Return (x, y) of the center of cell containing provided text 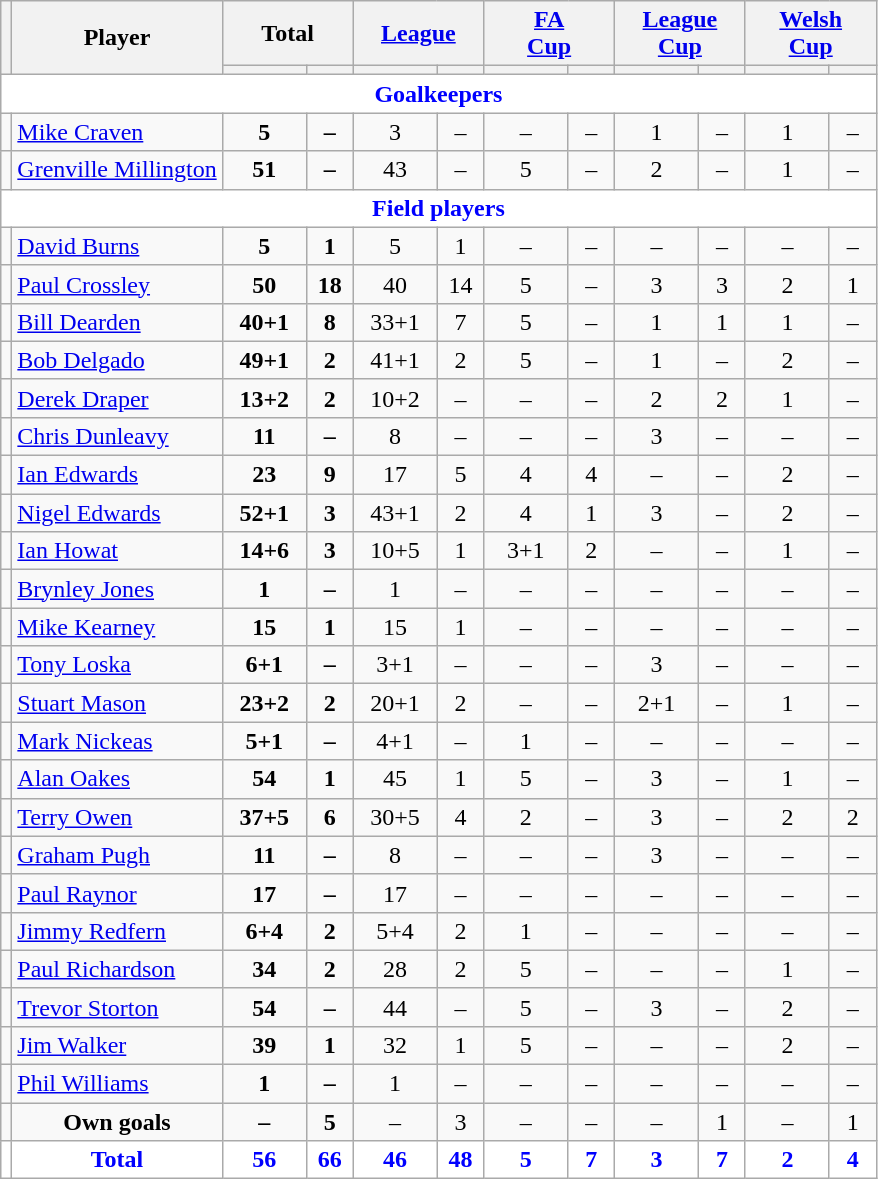
5+4 (395, 931)
46 (395, 1160)
40+1 (264, 322)
Ian Edwards (117, 475)
43 (395, 170)
Jim Walker (117, 1046)
Goalkeepers (438, 94)
Paul Crossley (117, 284)
Ian Howat (117, 551)
49+1 (264, 360)
Bill Dearden (117, 322)
34 (264, 969)
52+1 (264, 513)
Terry Owen (117, 817)
Mark Nickeas (117, 741)
6 (330, 817)
40 (395, 284)
66 (330, 1160)
Jimmy Redfern (117, 931)
18 (330, 284)
44 (395, 1007)
League (418, 34)
Paul Raynor (117, 893)
5+1 (264, 741)
Chris Dunleavy (117, 437)
Stuart Mason (117, 703)
14 (460, 284)
Player (117, 38)
David Burns (117, 246)
Phil Williams (117, 1084)
28 (395, 969)
2+1 (657, 703)
Mike Craven (117, 132)
14+6 (264, 551)
10+2 (395, 398)
41+1 (395, 360)
Paul Richardson (117, 969)
Trevor Storton (117, 1007)
48 (460, 1160)
30+5 (395, 817)
Mike Kearney (117, 627)
37+5 (264, 817)
Grenville Millington (117, 170)
51 (264, 170)
50 (264, 284)
23+2 (264, 703)
43+1 (395, 513)
20+1 (395, 703)
Graham Pugh (117, 855)
Nigel Edwards (117, 513)
WelshCup (810, 34)
45 (395, 779)
Own goals (117, 1122)
33+1 (395, 322)
LeagueCup (680, 34)
6+4 (264, 931)
39 (264, 1046)
Field players (438, 208)
FACup (550, 34)
6+1 (264, 665)
10+5 (395, 551)
Alan Oakes (117, 779)
Bob Delgado (117, 360)
32 (395, 1046)
Derek Draper (117, 398)
Tony Loska (117, 665)
9 (330, 475)
Brynley Jones (117, 589)
4+1 (395, 741)
13+2 (264, 398)
56 (264, 1160)
23 (264, 475)
